Return the (x, y) coordinate for the center point of the cell that contains the specified text.  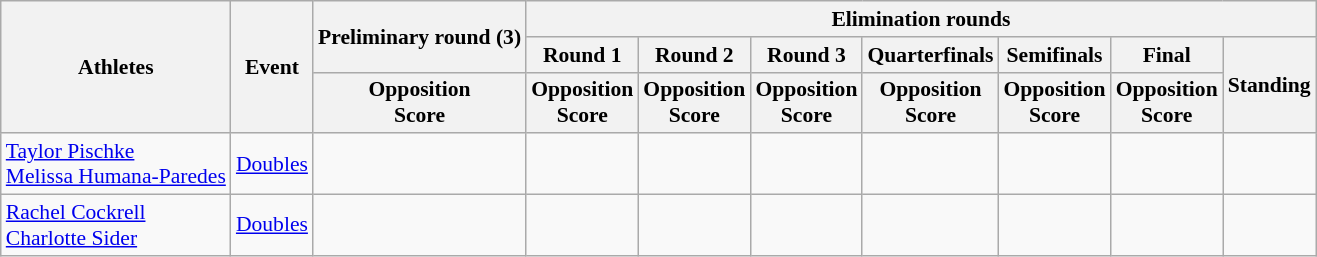
Preliminary round (3) (420, 36)
Round 2 (694, 55)
Standing (1270, 86)
Taylor Pischke Melissa Humana-Paredes (116, 164)
Final (1167, 55)
Athletes (116, 67)
Round 1 (582, 55)
Event (272, 67)
Elimination rounds (920, 19)
Round 3 (806, 55)
Semifinals (1055, 55)
Rachel Cockrell Charlotte Sider (116, 226)
Quarterfinals (930, 55)
